Search for the cell housing the specified text and yield its [x, y] center coordinate. 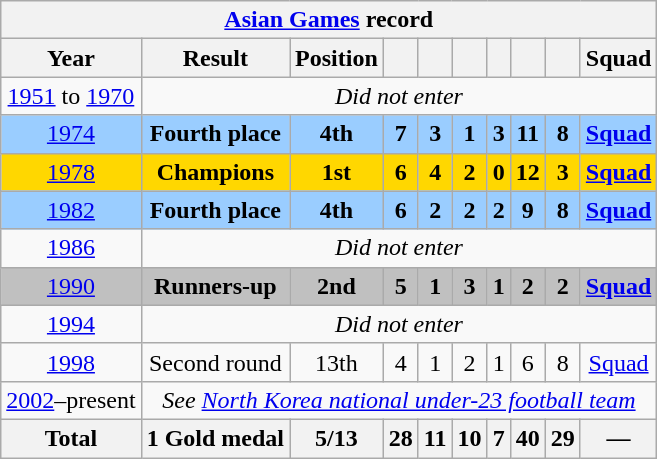
See North Korea national under-23 football team [399, 400]
5/13 [337, 438]
Champions [215, 172]
5 [400, 286]
1st [337, 172]
13th [337, 362]
1951 to 1970 [71, 96]
2002–present [71, 400]
29 [562, 438]
9 [528, 210]
28 [400, 438]
Asian Games record [329, 20]
1978 [71, 172]
1998 [71, 362]
40 [528, 438]
10 [470, 438]
Result [215, 58]
0 [498, 172]
2nd [337, 286]
1986 [71, 248]
12 [528, 172]
Runners-up [215, 286]
1974 [71, 134]
Second round [215, 362]
Year [71, 58]
1994 [71, 324]
Position [337, 58]
1990 [71, 286]
— [618, 438]
Total [71, 438]
1 Gold medal [215, 438]
1982 [71, 210]
